Scan for the cell matching the given text and deliver its (x, y) coordinate at center. 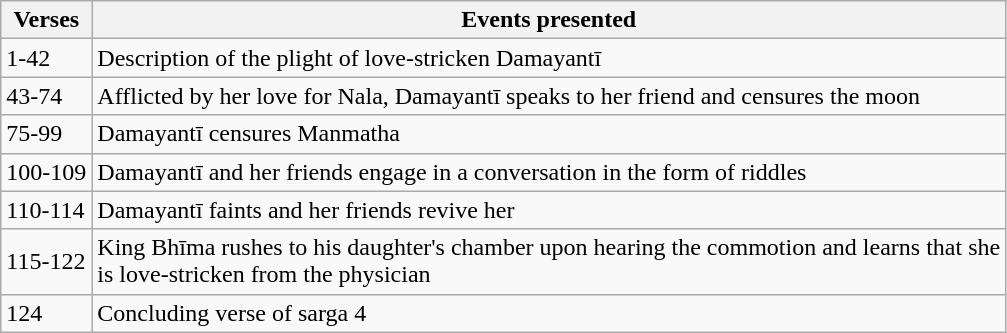
75-99 (46, 134)
Damayantī and her friends engage in a conversation in the form of riddles (549, 172)
Afflicted by her love for Nala, Damayantī speaks to her friend and censures the moon (549, 96)
Events presented (549, 20)
43-74 (46, 96)
Damayantī faints and her friends revive her (549, 210)
King Bhīma rushes to his daughter's chamber upon hearing the commotion and learns that she is love-stricken from the physician (549, 262)
Description of the plight of love-stricken Damayantī (549, 58)
1-42 (46, 58)
124 (46, 313)
Damayantī censures Manmatha (549, 134)
115-122 (46, 262)
110-114 (46, 210)
100-109 (46, 172)
Concluding verse of sarga 4 (549, 313)
Verses (46, 20)
